Output the [X, Y] coordinate of the center of the cell containing the given text.  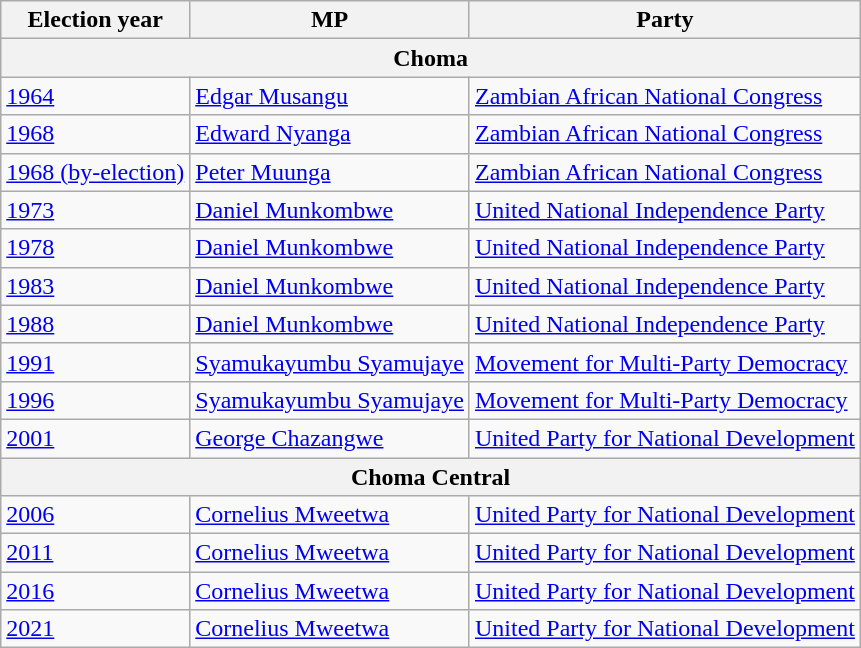
1978 [96, 248]
Peter Muunga [330, 172]
1988 [96, 324]
Edward Nyanga [330, 134]
Choma [431, 58]
1996 [96, 400]
George Chazangwe [330, 438]
Choma Central [431, 477]
2021 [96, 629]
1973 [96, 210]
1991 [96, 362]
1964 [96, 96]
2001 [96, 438]
1968 [96, 134]
2006 [96, 515]
MP [330, 20]
Edgar Musangu [330, 96]
1968 (by-election) [96, 172]
2016 [96, 591]
Election year [96, 20]
Party [664, 20]
1983 [96, 286]
2011 [96, 553]
